From the cell containing the given text, extract its center point as (x, y) coordinate. 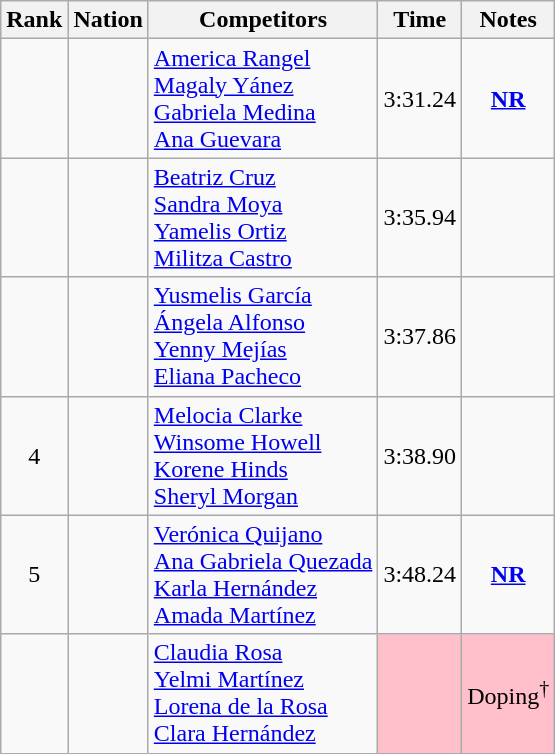
Melocia ClarkeWinsome HowellKorene HindsSheryl Morgan (263, 456)
Nation (108, 20)
Notes (508, 20)
Competitors (263, 20)
Time (420, 20)
4 (34, 456)
3:31.24 (420, 98)
Beatriz CruzSandra MoyaYamelis OrtizMilitza Castro (263, 218)
Doping† (508, 694)
3:38.90 (420, 456)
Yusmelis GarcíaÁngela AlfonsoYenny MejíasEliana Pacheco (263, 336)
Claudia RosaYelmi MartínezLorena de la RosaClara Hernández (263, 694)
Verónica QuijanoAna Gabriela QuezadaKarla HernándezAmada Martínez (263, 574)
3:48.24 (420, 574)
3:35.94 (420, 218)
3:37.86 (420, 336)
5 (34, 574)
America RangelMagaly YánezGabriela MedinaAna Guevara (263, 98)
Rank (34, 20)
